Identify which cell holds the provided text, then report its [X, Y] central coordinate. 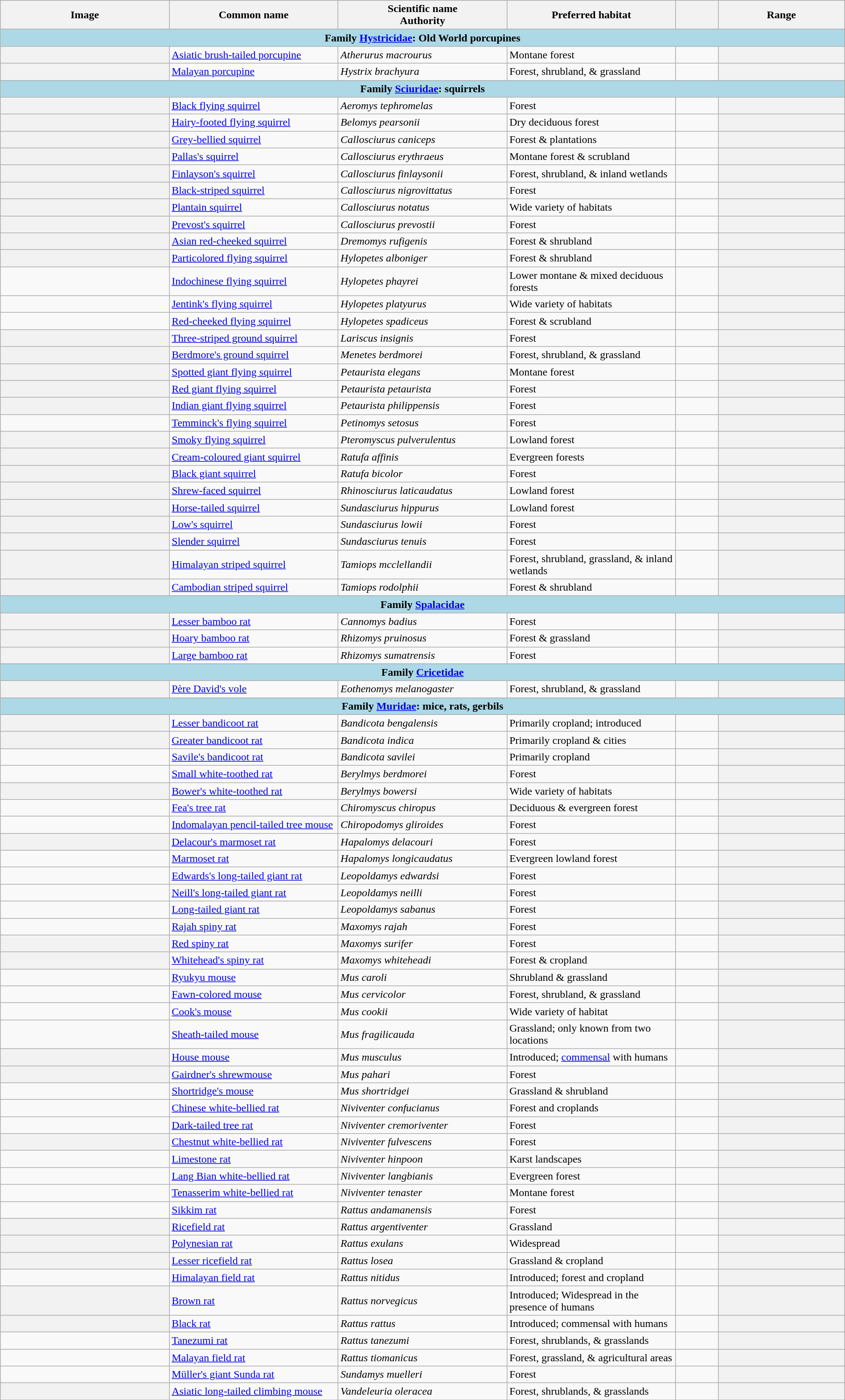
Mus fragilicauda [422, 1034]
Sikkim rat [254, 1210]
Scientific nameAuthority [422, 15]
Shrubland & grassland [591, 977]
Sundasciurus tenuis [422, 542]
Bandicota bengalensis [422, 723]
Müller's giant Sunda rat [254, 1375]
Hystrix brachyura [422, 72]
Bower's white-toothed rat [254, 791]
Indochinese flying squirrel [254, 282]
Mus cervicolor [422, 994]
Forest, shrubland, grassland, & inland wetlands [591, 565]
Lesser ricefield rat [254, 1261]
Spotted giant flying squirrel [254, 372]
Horse-tailed squirrel [254, 507]
Callosciurus erythraeus [422, 156]
Gairdner's shrewmouse [254, 1074]
Mus musculus [422, 1057]
Rattus norvegicus [422, 1301]
Mus shortridgei [422, 1091]
Hylopetes platyurus [422, 304]
Red giant flying squirrel [254, 389]
Family Hystricidae: Old World porcupines [422, 38]
Sheath-tailed mouse [254, 1034]
Indomalayan pencil-tailed tree mouse [254, 825]
Particolored flying squirrel [254, 258]
Primarily cropland [591, 757]
Whitehead's spiny rat [254, 960]
Forest & cropland [591, 960]
Neill's long-tailed giant rat [254, 893]
Grassland [591, 1227]
Rattus tiomanicus [422, 1357]
Callosciurus nigrovittatus [422, 190]
Dry deciduous forest [591, 122]
Eothenomys melanogaster [422, 689]
Black-striped squirrel [254, 190]
Bandicota indica [422, 740]
Hylopetes spadiceus [422, 321]
Long-tailed giant rat [254, 910]
Preferred habitat [591, 15]
Chiropodomys gliroides [422, 825]
Fawn-colored mouse [254, 994]
Hoary bamboo rat [254, 638]
Rattus andamanensis [422, 1210]
Pallas's squirrel [254, 156]
Ratufa affinis [422, 457]
Asiatic brush-tailed porcupine [254, 55]
Rhizomys pruinosus [422, 638]
Aeromys tephromelas [422, 106]
Lesser bamboo rat [254, 621]
Plantain squirrel [254, 207]
Maxomys whiteheadi [422, 960]
Niviventer cremoriventer [422, 1125]
Red spiny rat [254, 943]
Lariscus insignis [422, 338]
Forest, grassland, & agricultural areas [591, 1357]
Introduced; forest and cropland [591, 1278]
Montane forest & scrubland [591, 156]
Niviventer confucianus [422, 1108]
Deciduous & evergreen forest [591, 808]
Grassland & shrubland [591, 1091]
Karst landscapes [591, 1159]
Mus cookii [422, 1011]
Dark-tailed tree rat [254, 1125]
Vandeleuria oleracea [422, 1392]
Leopoldamys edwardsi [422, 876]
Delacour's marmoset rat [254, 842]
Rhizomys sumatrensis [422, 655]
Maxomys rajah [422, 927]
Savile's bandicoot rat [254, 757]
Forest, shrubland, & inland wetlands [591, 173]
Rattus nitidus [422, 1278]
Belomys pearsonii [422, 122]
Niviventer fulvescens [422, 1142]
Three-striped ground squirrel [254, 338]
Mus caroli [422, 977]
Atherurus macrourus [422, 55]
Himalayan striped squirrel [254, 565]
Sundasciurus hippurus [422, 507]
Finlayson's squirrel [254, 173]
Small white-toothed rat [254, 774]
Rattus argentiventer [422, 1227]
Widespread [591, 1244]
Callosciurus caniceps [422, 139]
Range [781, 15]
Limestone rat [254, 1159]
Ratufa bicolor [422, 473]
Shortridge's mouse [254, 1091]
Cannomys badius [422, 621]
Hapalomys longicaudatus [422, 859]
Forest & plantations [591, 139]
Asian red-cheeked squirrel [254, 241]
Callosciurus prevostii [422, 224]
Dremomys rufigenis [422, 241]
Family Spalacidae [422, 604]
Rattus exulans [422, 1244]
Forest & scrubland [591, 321]
Forest and croplands [591, 1108]
Large bamboo rat [254, 655]
Polynesian rat [254, 1244]
Petaurista elegans [422, 372]
Rajah spiny rat [254, 927]
Indian giant flying squirrel [254, 406]
Leopoldamys sabanus [422, 910]
Family Cricetidae [422, 672]
Himalayan field rat [254, 1278]
Berylmys bowersi [422, 791]
Brown rat [254, 1301]
Introduced; Widespread in the presence of humans [591, 1301]
Forest & grassland [591, 638]
Cream-coloured giant squirrel [254, 457]
Cook's mouse [254, 1011]
Marmoset rat [254, 859]
Tamiops mcclellandii [422, 565]
Lang Bian white-bellied rat [254, 1176]
Evergreen forest [591, 1176]
Red-cheeked flying squirrel [254, 321]
Black flying squirrel [254, 106]
Primarily cropland; introduced [591, 723]
Berylmys berdmorei [422, 774]
Tenasserim white-bellied rat [254, 1193]
Lesser bandicoot rat [254, 723]
House mouse [254, 1057]
Rattus losea [422, 1261]
Lower montane & mixed deciduous forests [591, 282]
Ricefield rat [254, 1227]
Evergreen lowland forest [591, 859]
Tanezumi rat [254, 1340]
Niviventer langbianis [422, 1176]
Petaurista philippensis [422, 406]
Rattus rattus [422, 1323]
Bandicota savilei [422, 757]
Primarily cropland & cities [591, 740]
Temminck's flying squirrel [254, 423]
Family Sciuridae: squirrels [422, 89]
Petaurista petaurista [422, 389]
Sundamys muelleri [422, 1375]
Asiatic long-tailed climbing mouse [254, 1392]
Hairy-footed flying squirrel [254, 122]
Ryukyu mouse [254, 977]
Grassland & cropland [591, 1261]
Chiromyscus chiropus [422, 808]
Mus pahari [422, 1074]
Malayan field rat [254, 1357]
Fea's tree rat [254, 808]
Maxomys surifer [422, 943]
Low's squirrel [254, 525]
Pteromyscus pulverulentus [422, 440]
Cambodian striped squirrel [254, 588]
Malayan porcupine [254, 72]
Hylopetes phayrei [422, 282]
Grey-bellied squirrel [254, 139]
Petinomys setosus [422, 423]
Berdmore's ground squirrel [254, 355]
Rattus tanezumi [422, 1340]
Rhinosciurus laticaudatus [422, 490]
Black giant squirrel [254, 473]
Image [85, 15]
Callosciurus finlaysonii [422, 173]
Evergreen forests [591, 457]
Menetes berdmorei [422, 355]
Jentink's flying squirrel [254, 304]
Black rat [254, 1323]
Leopoldamys neilli [422, 893]
Greater bandicoot rat [254, 740]
Family Muridae: mice, rats, gerbils [422, 706]
Callosciurus notatus [422, 207]
Niviventer hinpoon [422, 1159]
Chinese white-bellied rat [254, 1108]
Smoky flying squirrel [254, 440]
Edwards's long-tailed giant rat [254, 876]
Niviventer tenaster [422, 1193]
Slender squirrel [254, 542]
Sundasciurus lowii [422, 525]
Grassland; only known from two locations [591, 1034]
Père David's vole [254, 689]
Wide variety of habitat [591, 1011]
Prevost's squirrel [254, 224]
Tamiops rodolphii [422, 588]
Hylopetes alboniger [422, 258]
Shrew-faced squirrel [254, 490]
Common name [254, 15]
Chestnut white-bellied rat [254, 1142]
Hapalomys delacouri [422, 842]
